Return [X, Y] of the center of cell containing provided text 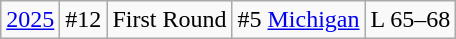
2025 [30, 20]
First Round [170, 20]
#12 [84, 20]
#5 Michigan [298, 20]
L 65–68 [410, 20]
